Identify which cell holds the provided text, then report its [x, y] central coordinate. 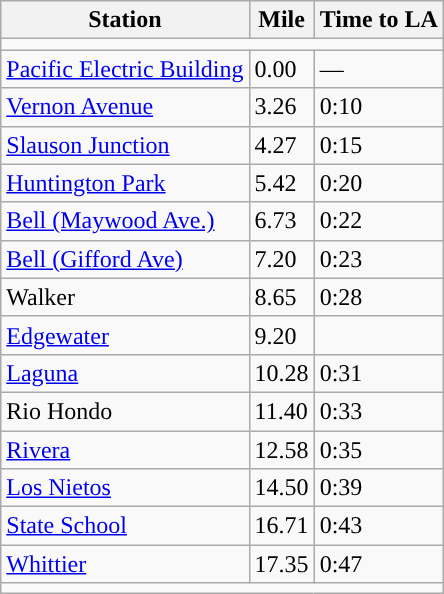
0:33 [378, 411]
Bell (Gifford Ave) [125, 259]
9.20 [282, 335]
5.42 [282, 183]
0:43 [378, 526]
Station [125, 20]
8.65 [282, 297]
0.00 [282, 69]
7.20 [282, 259]
State School [125, 526]
Pacific Electric Building [125, 69]
0:28 [378, 297]
Slauson Junction [125, 145]
Bell (Maywood Ave.) [125, 221]
0:35 [378, 449]
4.27 [282, 145]
0:22 [378, 221]
Time to LA [378, 20]
0:31 [378, 373]
— [378, 69]
Whittier [125, 564]
Vernon Avenue [125, 107]
0:10 [378, 107]
16.71 [282, 526]
Edgewater [125, 335]
3.26 [282, 107]
10.28 [282, 373]
Mile [282, 20]
Los Nietos [125, 488]
0:39 [378, 488]
12.58 [282, 449]
Huntington Park [125, 183]
17.35 [282, 564]
Walker [125, 297]
14.50 [282, 488]
0:23 [378, 259]
0:47 [378, 564]
Rivera [125, 449]
6.73 [282, 221]
Laguna [125, 373]
0:20 [378, 183]
0:15 [378, 145]
Rio Hondo [125, 411]
11.40 [282, 411]
